Scan for the cell matching the given text and deliver its [x, y] coordinate at center. 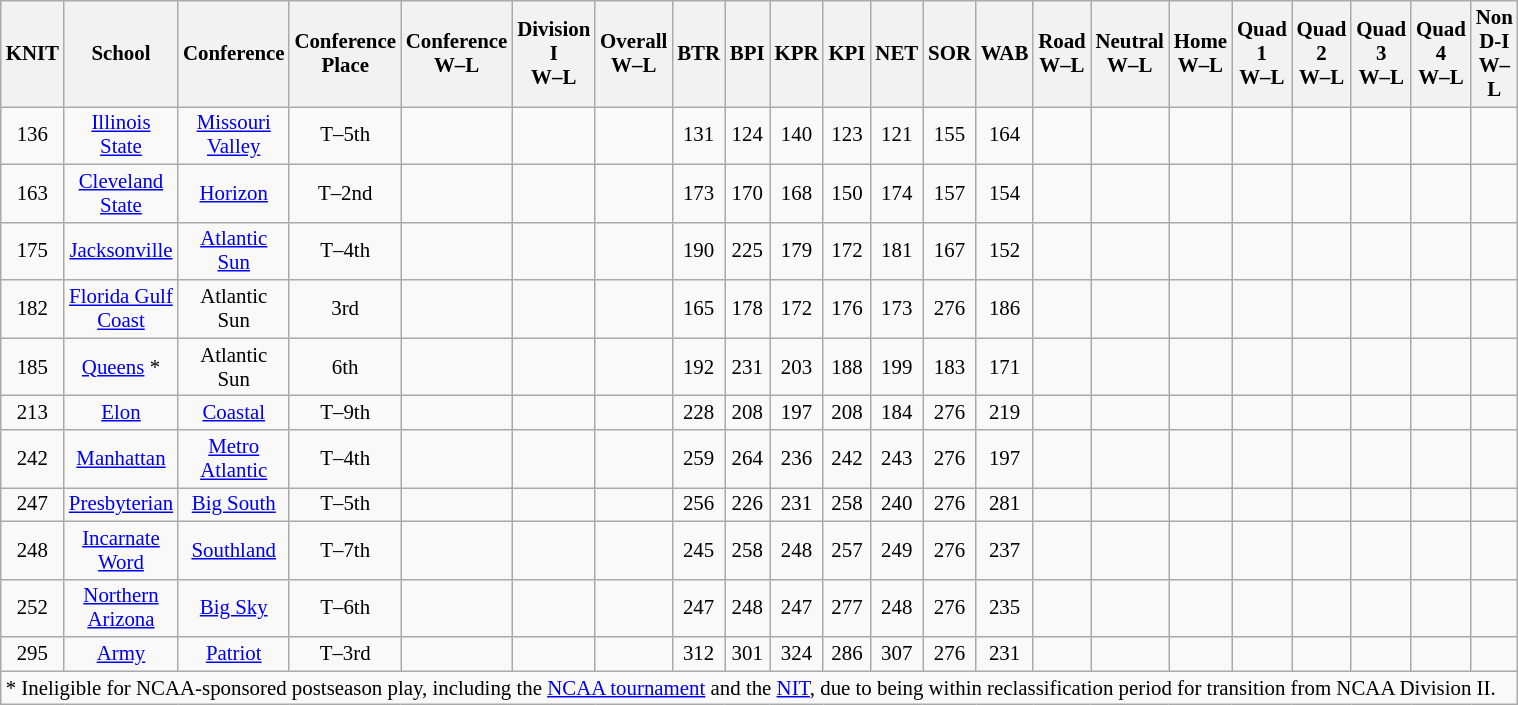
Illinois State [121, 135]
Incarnate Word [121, 550]
183 [950, 367]
240 [896, 504]
235 [1004, 608]
Florida Gulf Coast [121, 309]
121 [896, 135]
192 [698, 367]
ConferencePlace [344, 54]
236 [797, 459]
136 [32, 135]
181 [896, 251]
295 [32, 654]
Southland [234, 550]
225 [748, 251]
Quad2W–L [1322, 54]
T–2nd [344, 193]
213 [32, 413]
245 [698, 550]
SOR [950, 54]
124 [748, 135]
243 [896, 459]
Manhattan [121, 459]
Conference [234, 54]
237 [1004, 550]
167 [950, 251]
T–3rd [344, 654]
264 [748, 459]
131 [698, 135]
190 [698, 251]
154 [1004, 193]
BPI [748, 54]
219 [1004, 413]
T–7th [344, 550]
226 [748, 504]
Missouri Valley [234, 135]
252 [32, 608]
164 [1004, 135]
163 [32, 193]
228 [698, 413]
KPI [846, 54]
OverallW–L [634, 54]
256 [698, 504]
168 [797, 193]
157 [950, 193]
Presbyterian [121, 504]
DivisionIW–L [554, 54]
T–6th [344, 608]
Patriot [234, 654]
184 [896, 413]
ConferenceW–L [456, 54]
Coastal [234, 413]
155 [950, 135]
171 [1004, 367]
6th [344, 367]
3rd [344, 309]
Quad4W–L [1441, 54]
286 [846, 654]
Jacksonville [121, 251]
Big Sky [234, 608]
186 [1004, 309]
Big South [234, 504]
T–9th [344, 413]
277 [846, 608]
178 [748, 309]
185 [32, 367]
NonD-IW–L [1494, 54]
Quad3W–L [1381, 54]
KNIT [32, 54]
150 [846, 193]
Horizon [234, 193]
312 [698, 654]
281 [1004, 504]
Northern Arizona [121, 608]
165 [698, 309]
Metro Atlantic [234, 459]
Cleveland State [121, 193]
RoadW–L [1062, 54]
301 [748, 654]
203 [797, 367]
170 [748, 193]
NET [896, 54]
WAB [1004, 54]
307 [896, 654]
HomeW–L [1200, 54]
176 [846, 309]
School [121, 54]
179 [797, 251]
188 [846, 367]
140 [797, 135]
257 [846, 550]
NeutralW–L [1130, 54]
BTR [698, 54]
199 [896, 367]
259 [698, 459]
123 [846, 135]
Elon [121, 413]
Army [121, 654]
174 [896, 193]
152 [1004, 251]
249 [896, 550]
324 [797, 654]
Quad1W–L [1262, 54]
Queens * [121, 367]
KPR [797, 54]
175 [32, 251]
182 [32, 309]
